Pinpoint the cell where the given text exists, returning its [X, Y] midpoint coordinate. 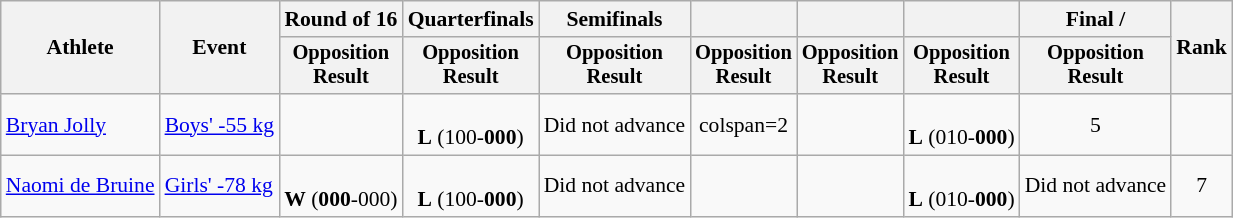
Bryan Jolly [80, 124]
7 [1202, 186]
5 [1096, 124]
Quarterfinals [471, 19]
Final / [1096, 19]
Event [220, 48]
Round of 16 [340, 19]
Girls' -78 kg [220, 186]
Boys' -55 kg [220, 124]
colspan=2 [744, 124]
Rank [1202, 48]
Athlete [80, 48]
Naomi de Bruine [80, 186]
Semifinals [615, 19]
W (000-000) [340, 186]
